Extract the (X, Y) coordinate from the center of the cell holding the provided text.  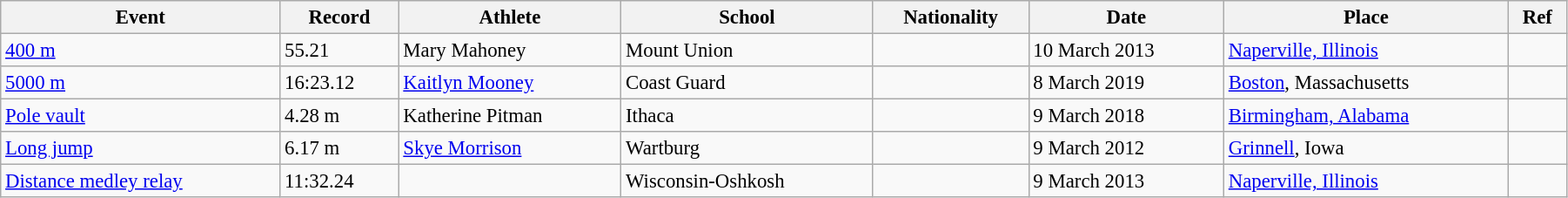
Mary Mahoney (510, 51)
Coast Guard (747, 83)
Katherine Pitman (510, 116)
11:32.24 (339, 181)
4.28 m (339, 116)
6.17 m (339, 148)
5000 m (141, 83)
School (747, 17)
9 March 2013 (1126, 181)
Record (339, 17)
Distance medley relay (141, 181)
Birmingham, Alabama (1366, 116)
Nationality (950, 17)
Athlete (510, 17)
Mount Union (747, 51)
55.21 (339, 51)
Skye Morrison (510, 148)
Date (1126, 17)
Wisconsin-Oshkosh (747, 181)
Place (1366, 17)
8 March 2019 (1126, 83)
Wartburg (747, 148)
400 m (141, 51)
9 March 2012 (1126, 148)
10 March 2013 (1126, 51)
Pole vault (141, 116)
Kaitlyn Mooney (510, 83)
Boston, Massachusetts (1366, 83)
Grinnell, Iowa (1366, 148)
Event (141, 17)
9 March 2018 (1126, 116)
16:23.12 (339, 83)
Long jump (141, 148)
Ref (1537, 17)
Ithaca (747, 116)
